Identify which cell holds the provided text, then report its [X, Y] central coordinate. 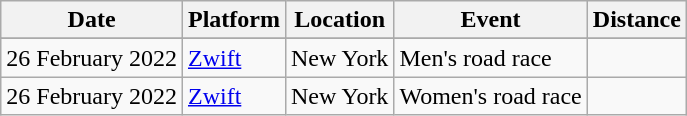
Location [339, 20]
Men's road race [490, 58]
Event [490, 20]
Date [92, 20]
Platform [234, 20]
Distance [636, 20]
Women's road race [490, 96]
